Pinpoint the cell where the given text exists, returning its [X, Y] midpoint coordinate. 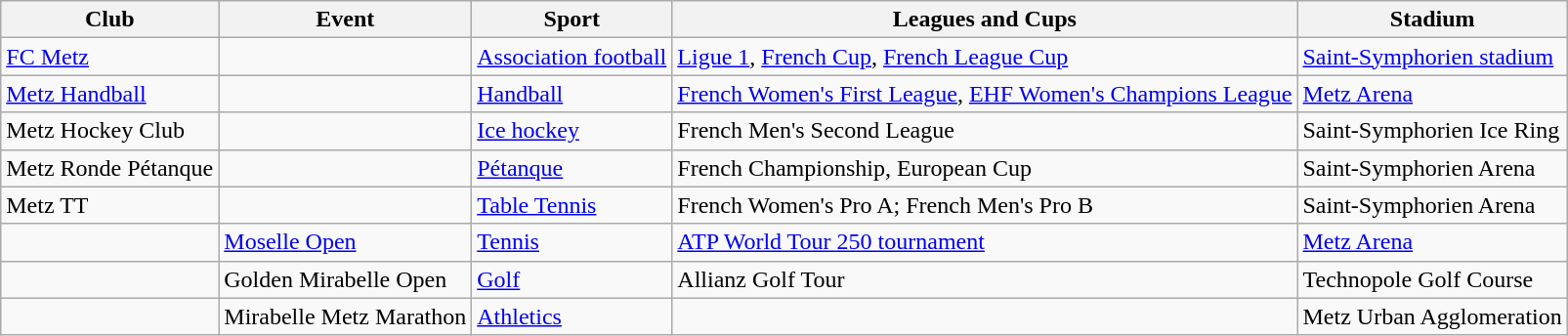
Technopole Golf Course [1432, 279]
ATP World Tour 250 tournament [985, 242]
French Women's Pro A; French Men's Pro B [985, 205]
Handball [572, 94]
FC Metz [109, 57]
Leagues and Cups [985, 20]
Tennis [572, 242]
Allianz Golf Tour [985, 279]
Event [346, 20]
Moselle Open [346, 242]
Metz Urban Agglomeration [1432, 316]
Stadium [1432, 20]
Ligue 1, French Cup, French League Cup [985, 57]
French Women's First League, EHF Women's Champions League [985, 94]
Table Tennis [572, 205]
Pétanque [572, 168]
French Men's Second League [985, 131]
Golf [572, 279]
Ice hockey [572, 131]
Saint-Symphorien stadium [1432, 57]
Metz Hockey Club [109, 131]
Sport [572, 20]
Association football [572, 57]
Metz Handball [109, 94]
Golden Mirabelle Open [346, 279]
Mirabelle Metz Marathon [346, 316]
Athletics [572, 316]
French Championship, European Cup [985, 168]
Saint-Symphorien Ice Ring [1432, 131]
Club [109, 20]
Metz Ronde Pétanque [109, 168]
Metz TT [109, 205]
